Locate the cell with the specified text and output its (x, y) center coordinate. 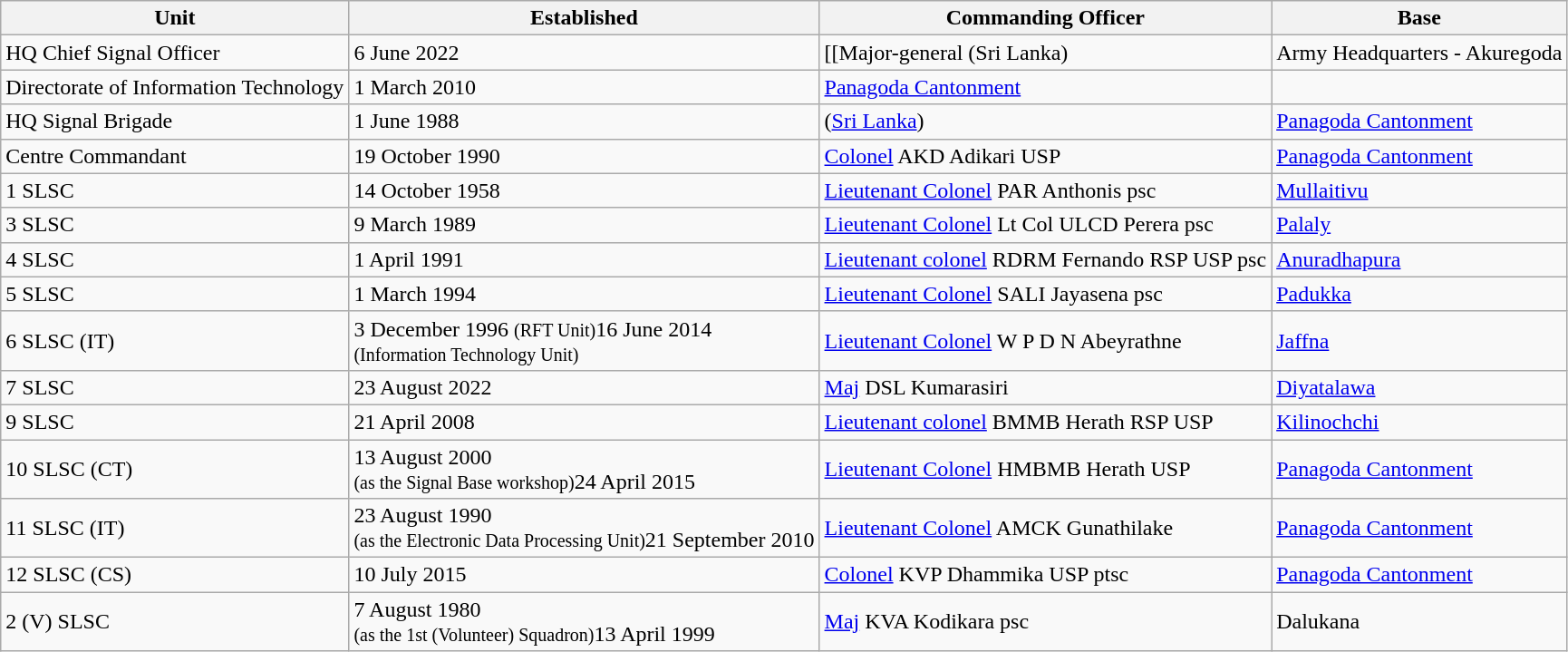
9 SLSC (175, 422)
Lieutenant Colonel AMCK Gunathilake (1046, 528)
12 SLSC (CS) (175, 575)
Lieutenant Colonel HMBMB Herath USP (1046, 468)
Commanding Officer (1046, 18)
6 June 2022 (584, 53)
19 October 1990 (584, 156)
Lieutenant colonel BMMB Herath RSP USP (1046, 422)
Lieutenant Colonel Lt Col ULCD Perera psc (1046, 225)
Maj KVA Kodikara psc (1046, 622)
HQ Chief Signal Officer (175, 53)
Colonel AKD Adikari USP (1046, 156)
Colonel KVP Dhammika USP ptsc (1046, 575)
3 SLSC (175, 225)
13 August 2000 (as the Signal Base workshop)24 April 2015 (584, 468)
Maj DSL Kumarasiri (1046, 387)
11 SLSC (IT) (175, 528)
1 April 1991 (584, 259)
1 March 2010 (584, 87)
Padukka (1419, 294)
Anuradhapura (1419, 259)
Lieutenant Colonel W P D N Abeyrathne (1046, 341)
3 December 1996 (RFT Unit)16 June 2014(Information Technology Unit) (584, 341)
HQ Signal Brigade (175, 122)
23 August 1990 (as the Electronic Data Processing Unit)21 September 2010 (584, 528)
Lieutenant Colonel PAR Anthonis psc (1046, 190)
(Sri Lanka) (1046, 122)
5 SLSC (175, 294)
7 August 1980(as the 1st (Volunteer) Squadron)13 April 1999 (584, 622)
Mullaitivu (1419, 190)
Base (1419, 18)
2 (V) SLSC (175, 622)
Army Headquarters - Akuregoda (1419, 53)
1 June 1988 (584, 122)
Dalukana (1419, 622)
1 SLSC (175, 190)
1 March 1994 (584, 294)
10 SLSC (CT) (175, 468)
Centre Commandant (175, 156)
7 SLSC (175, 387)
[[Major-general (Sri Lanka) (1046, 53)
14 October 1958 (584, 190)
6 SLSC (IT) (175, 341)
10 July 2015 (584, 575)
Directorate of Information Technology (175, 87)
Lieutenant colonel RDRM Fernando RSP USP psc (1046, 259)
Kilinochchi (1419, 422)
Unit (175, 18)
Palaly (1419, 225)
9 March 1989 (584, 225)
Diyatalawa (1419, 387)
21 April 2008 (584, 422)
Lieutenant Colonel SALI Jayasena psc (1046, 294)
23 August 2022 (584, 387)
Jaffna (1419, 341)
4 SLSC (175, 259)
Established (584, 18)
